Return (X, Y) of the center of cell containing provided text 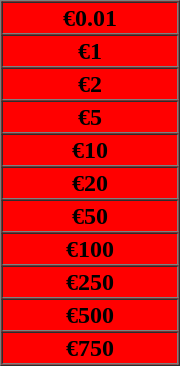
€1 (90, 50)
€750 (90, 348)
€100 (90, 248)
€500 (90, 314)
€0.01 (90, 18)
€20 (90, 182)
€5 (90, 116)
€250 (90, 282)
€50 (90, 216)
€2 (90, 84)
€10 (90, 150)
